Detect which cell encompasses the target text, then output its [x, y] center coordinate. 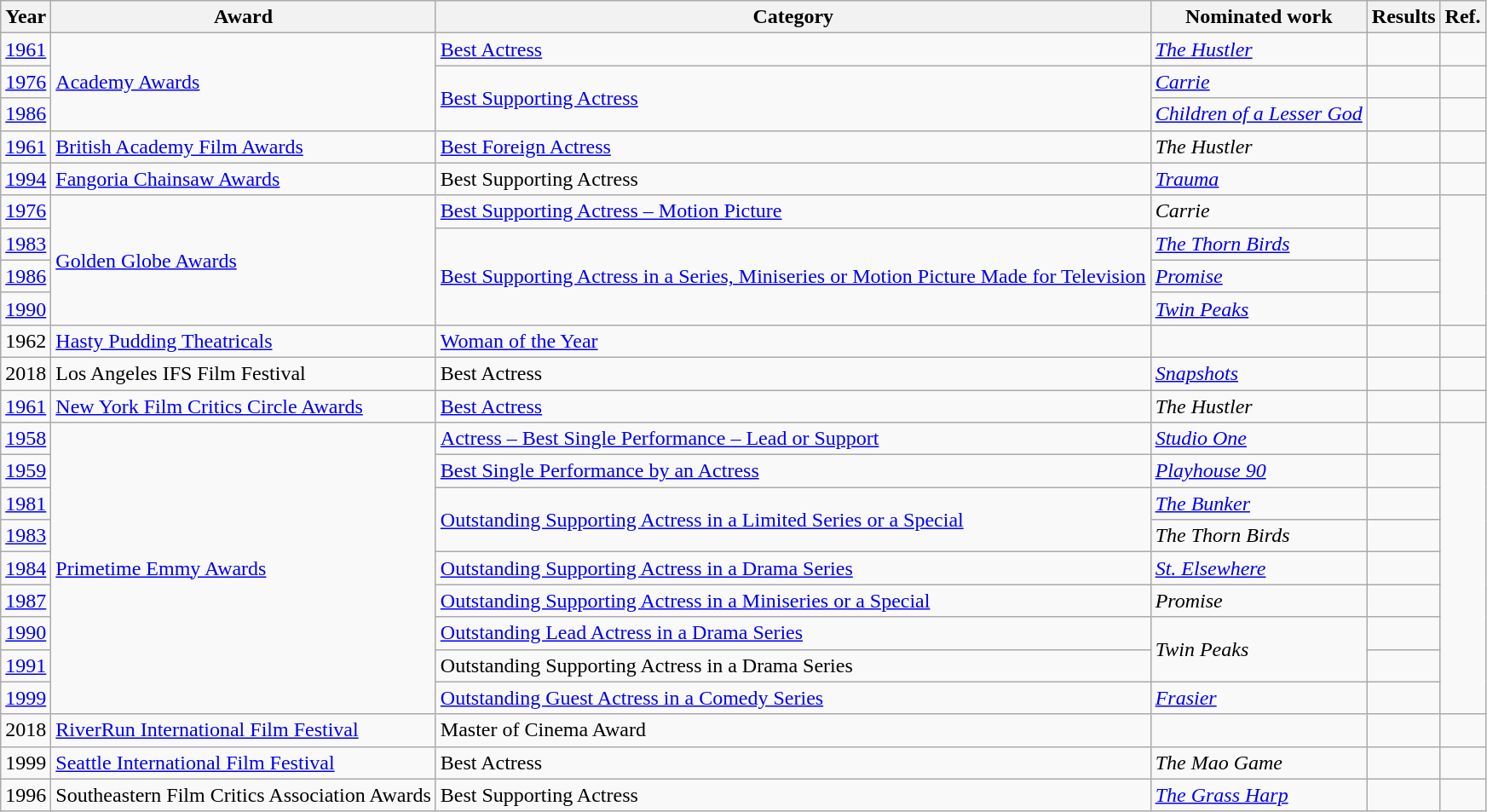
Playhouse 90 [1259, 471]
Outstanding Supporting Actress in a Miniseries or a Special [792, 601]
1981 [26, 504]
Children of a Lesser God [1259, 114]
Frasier [1259, 698]
Best Supporting Actress – Motion Picture [792, 211]
Hasty Pudding Theatricals [244, 341]
1984 [26, 568]
The Bunker [1259, 504]
Year [26, 17]
Studio One [1259, 439]
St. Elsewhere [1259, 568]
1987 [26, 601]
Best Foreign Actress [792, 147]
Golden Globe Awards [244, 260]
Seattle International Film Festival [244, 763]
1991 [26, 665]
1962 [26, 341]
British Academy Film Awards [244, 147]
Ref. [1462, 17]
Outstanding Supporting Actress in a Limited Series or a Special [792, 520]
Fangoria Chainsaw Awards [244, 179]
The Grass Harp [1259, 795]
Award [244, 17]
Academy Awards [244, 82]
New York Film Critics Circle Awards [244, 406]
Nominated work [1259, 17]
Los Angeles IFS Film Festival [244, 373]
Actress – Best Single Performance – Lead or Support [792, 439]
1996 [26, 795]
Trauma [1259, 179]
1959 [26, 471]
Master of Cinema Award [792, 730]
RiverRun International Film Festival [244, 730]
Primetime Emmy Awards [244, 569]
Best Single Performance by an Actress [792, 471]
The Mao Game [1259, 763]
Snapshots [1259, 373]
Woman of the Year [792, 341]
Best Supporting Actress in a Series, Miniseries or Motion Picture Made for Television [792, 276]
Category [792, 17]
1958 [26, 439]
Outstanding Guest Actress in a Comedy Series [792, 698]
Results [1403, 17]
Outstanding Lead Actress in a Drama Series [792, 633]
1994 [26, 179]
Southeastern Film Critics Association Awards [244, 795]
